Detect which cell encompasses the target text, then output its (X, Y) center coordinate. 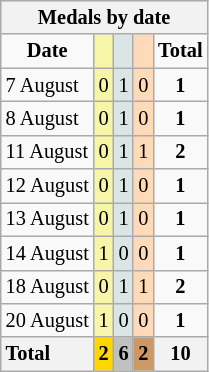
8 August (48, 118)
18 August (48, 287)
Medals by date (104, 17)
10 (180, 354)
7 August (48, 85)
13 August (48, 219)
6 (124, 354)
12 August (48, 186)
11 August (48, 152)
Date (48, 51)
14 August (48, 253)
20 August (48, 320)
